Search for the cell housing the specified text and yield its [x, y] center coordinate. 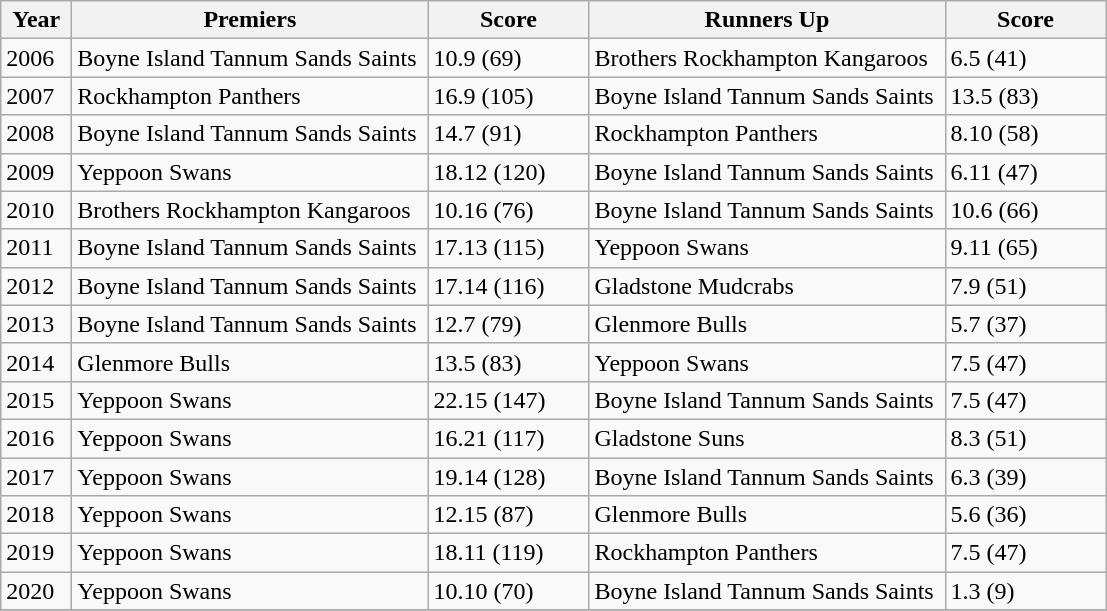
18.12 (120) [508, 172]
2015 [36, 400]
5.7 (37) [1026, 324]
Premiers [250, 20]
16.21 (117) [508, 438]
22.15 (147) [508, 400]
2014 [36, 362]
2011 [36, 248]
Year [36, 20]
8.3 (51) [1026, 438]
2016 [36, 438]
10.6 (66) [1026, 210]
2020 [36, 591]
7.9 (51) [1026, 286]
19.14 (128) [508, 477]
2006 [36, 58]
2019 [36, 553]
6.11 (47) [1026, 172]
2012 [36, 286]
5.6 (36) [1026, 515]
10.9 (69) [508, 58]
2009 [36, 172]
8.10 (58) [1026, 134]
Gladstone Suns [767, 438]
14.7 (91) [508, 134]
2007 [36, 96]
Runners Up [767, 20]
17.13 (115) [508, 248]
16.9 (105) [508, 96]
2013 [36, 324]
12.15 (87) [508, 515]
9.11 (65) [1026, 248]
Gladstone Mudcrabs [767, 286]
10.16 (76) [508, 210]
1.3 (9) [1026, 591]
12.7 (79) [508, 324]
6.3 (39) [1026, 477]
2017 [36, 477]
17.14 (116) [508, 286]
10.10 (70) [508, 591]
2008 [36, 134]
18.11 (119) [508, 553]
6.5 (41) [1026, 58]
2018 [36, 515]
2010 [36, 210]
